From the cell containing the given text, extract its center point as [X, Y] coordinate. 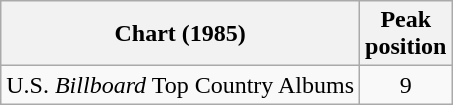
U.S. Billboard Top Country Albums [180, 85]
9 [406, 85]
Chart (1985) [180, 34]
Peakposition [406, 34]
